Pinpoint the cell where the given text exists, returning its [x, y] midpoint coordinate. 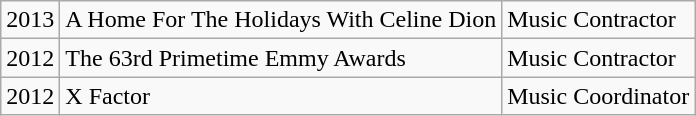
The 63rd Primetime Emmy Awards [281, 58]
A Home For The Holidays With Celine Dion [281, 20]
Music Coordinator [598, 96]
X Factor [281, 96]
2013 [30, 20]
